For the text-containing cell, return its midpoint in (x, y) coordinate format. 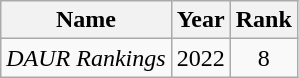
Year (200, 20)
DAUR Rankings (86, 58)
8 (264, 58)
Rank (264, 20)
2022 (200, 58)
Name (86, 20)
